Return (x, y) of the center of cell containing provided text 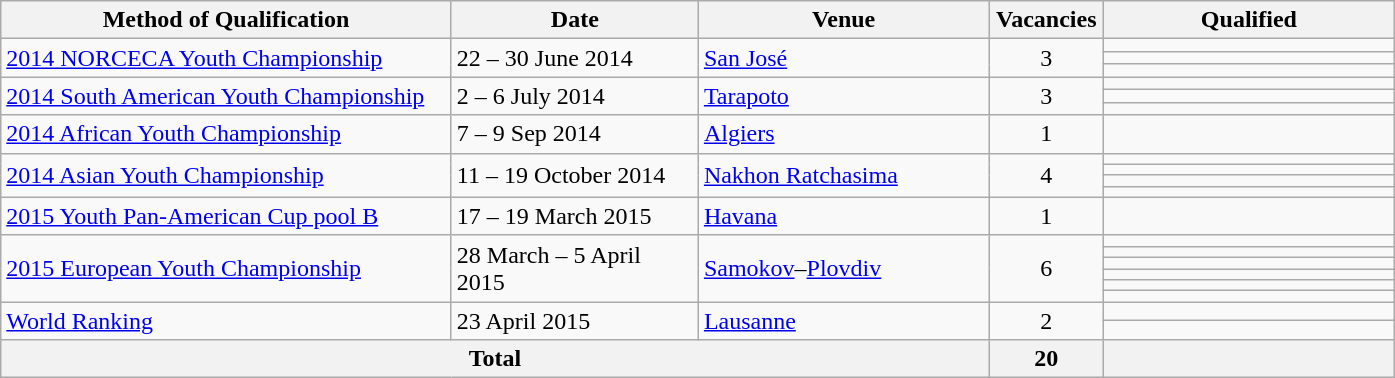
20 (1046, 359)
Samokov–Plovdiv (844, 268)
2014 NORCECA Youth Championship (226, 58)
28 March – 5 April 2015 (574, 268)
23 April 2015 (574, 321)
11 – 19 October 2014 (574, 175)
7 – 9 Sep 2014 (574, 134)
Algiers (844, 134)
2014 Asian Youth Championship (226, 175)
Nakhon Ratchasima (844, 175)
World Ranking (226, 321)
2015 Youth Pan-American Cup pool B (226, 216)
Venue (844, 20)
22 – 30 June 2014 (574, 58)
6 (1046, 268)
2014 African Youth Championship (226, 134)
2 (1046, 321)
Date (574, 20)
Vacancies (1046, 20)
Method of Qualification (226, 20)
2 – 6 July 2014 (574, 96)
4 (1046, 175)
San José (844, 58)
Lausanne (844, 321)
Tarapoto (844, 96)
2014 South American Youth Championship (226, 96)
Total (495, 359)
17 – 19 March 2015 (574, 216)
2015 European Youth Championship (226, 268)
Havana (844, 216)
Qualified (1250, 20)
